Detect which cell encompasses the target text, then output its (X, Y) center coordinate. 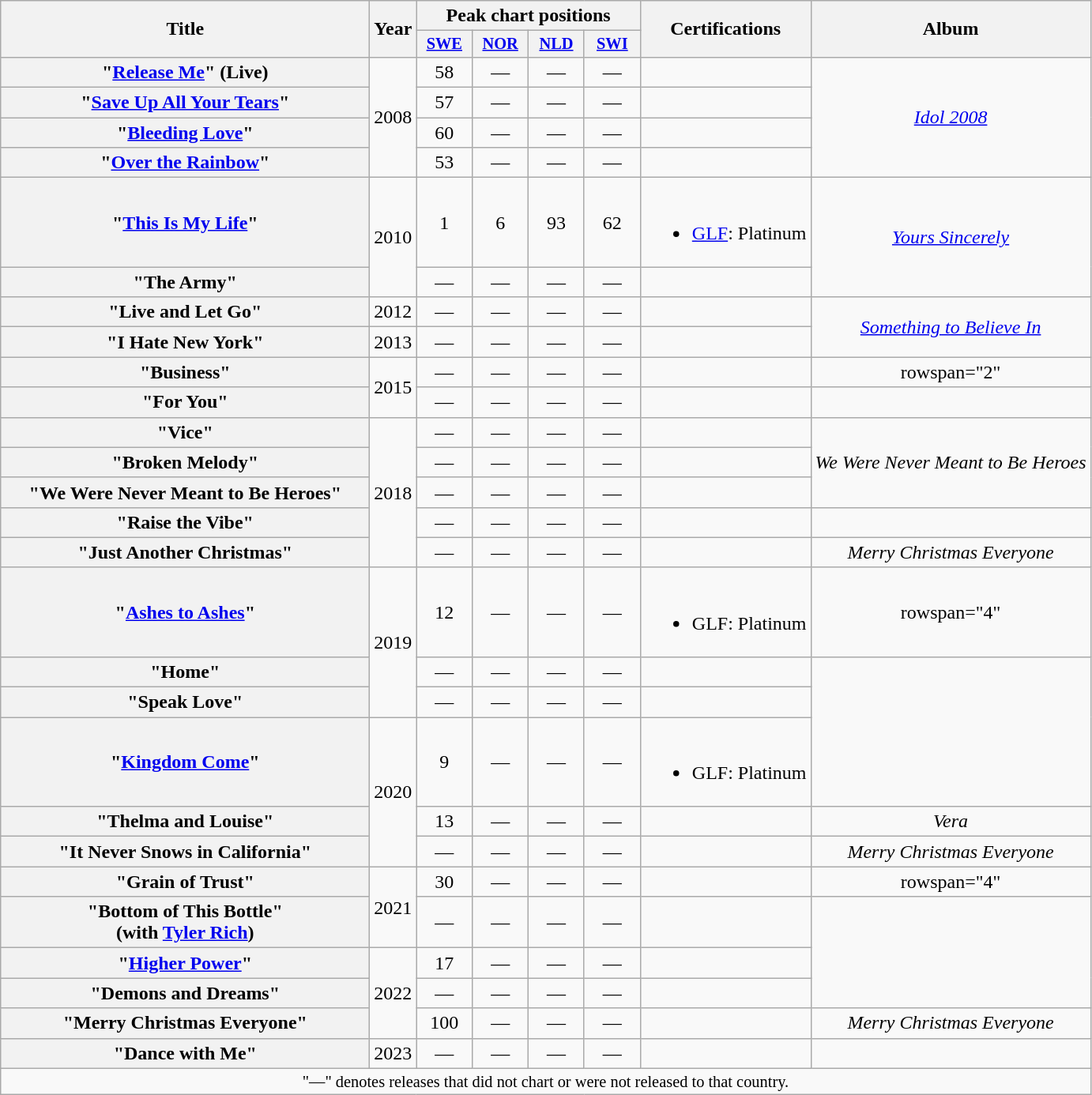
"It Never Snows in California" (185, 852)
"I Hate New York" (185, 342)
2023 (393, 1053)
"Live and Let Go" (185, 312)
"Demons and Dreams" (185, 993)
"The Army" (185, 282)
"Thelma and Louise" (185, 822)
"Bleeding Love" (185, 133)
rowspan="2" (951, 372)
"Higher Power" (185, 963)
Year (393, 29)
Title (185, 29)
53 (444, 163)
17 (444, 963)
2013 (393, 342)
"Release Me" (Live) (185, 72)
62 (612, 223)
2019 (393, 642)
"We Were Never Meant to Be Heroes" (185, 492)
"This Is My Life" (185, 223)
2008 (393, 117)
2018 (393, 492)
"Over the Rainbow" (185, 163)
9 (444, 762)
58 (444, 72)
"Kingdom Come" (185, 762)
57 (444, 103)
"Raise the Vibe" (185, 522)
2012 (393, 312)
SWI (612, 44)
"Bottom of This Bottle"(with Tyler Rich) (185, 923)
Certifications (725, 29)
2021 (393, 907)
Something to Believe In (951, 327)
"Grain of Trust" (185, 882)
Album (951, 29)
"Speak Love" (185, 702)
2020 (393, 792)
13 (444, 822)
12 (444, 611)
"Vice" (185, 432)
1 (444, 223)
"—" denotes releases that did not chart or were not released to that country. (545, 1082)
2022 (393, 993)
"For You" (185, 402)
"Business" (185, 372)
"Merry Christmas Everyone" (185, 1023)
"Just Another Christmas" (185, 552)
"Home" (185, 672)
Yours Sincerely (951, 237)
2010 (393, 237)
NLD (556, 44)
Peak chart positions (528, 16)
"Ashes to Ashes" (185, 611)
"Save Up All Your Tears" (185, 103)
2015 (393, 387)
30 (444, 882)
6 (501, 223)
Idol 2008 (951, 117)
SWE (444, 44)
NOR (501, 44)
Vera (951, 822)
100 (444, 1023)
93 (556, 223)
60 (444, 133)
We Were Never Meant to Be Heroes (951, 462)
"Dance with Me" (185, 1053)
"Broken Melody" (185, 462)
